Provide the (x, y) coordinate of the cell's center where the given text is located.  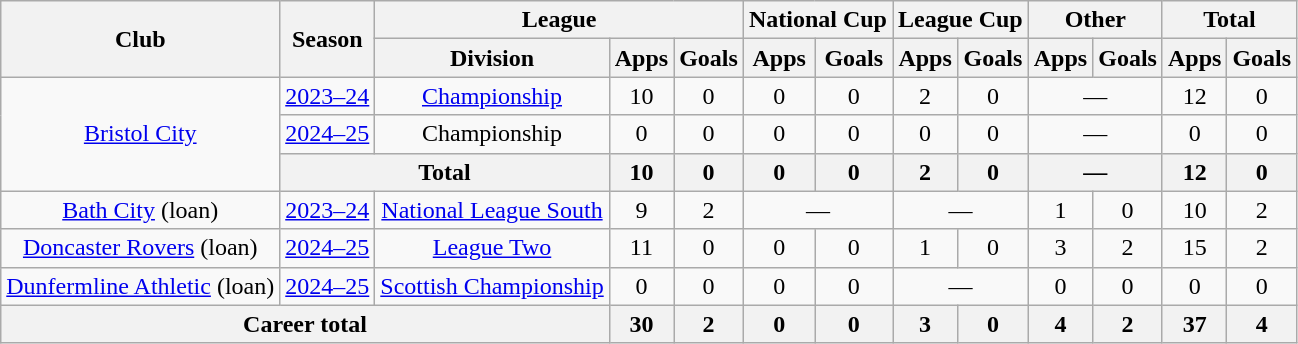
Season (328, 39)
Other (1095, 20)
League (560, 20)
15 (1194, 248)
30 (641, 324)
Doncaster Rovers (loan) (140, 248)
League Cup (960, 20)
Career total (305, 324)
Club (140, 39)
11 (641, 248)
National League South (492, 210)
Bristol City (140, 134)
National Cup (818, 20)
Dunfermline Athletic (loan) (140, 286)
Bath City (loan) (140, 210)
League Two (492, 248)
37 (1194, 324)
Scottish Championship (492, 286)
Division (492, 58)
9 (641, 210)
